Pinpoint the cell where the given text exists, returning its (X, Y) midpoint coordinate. 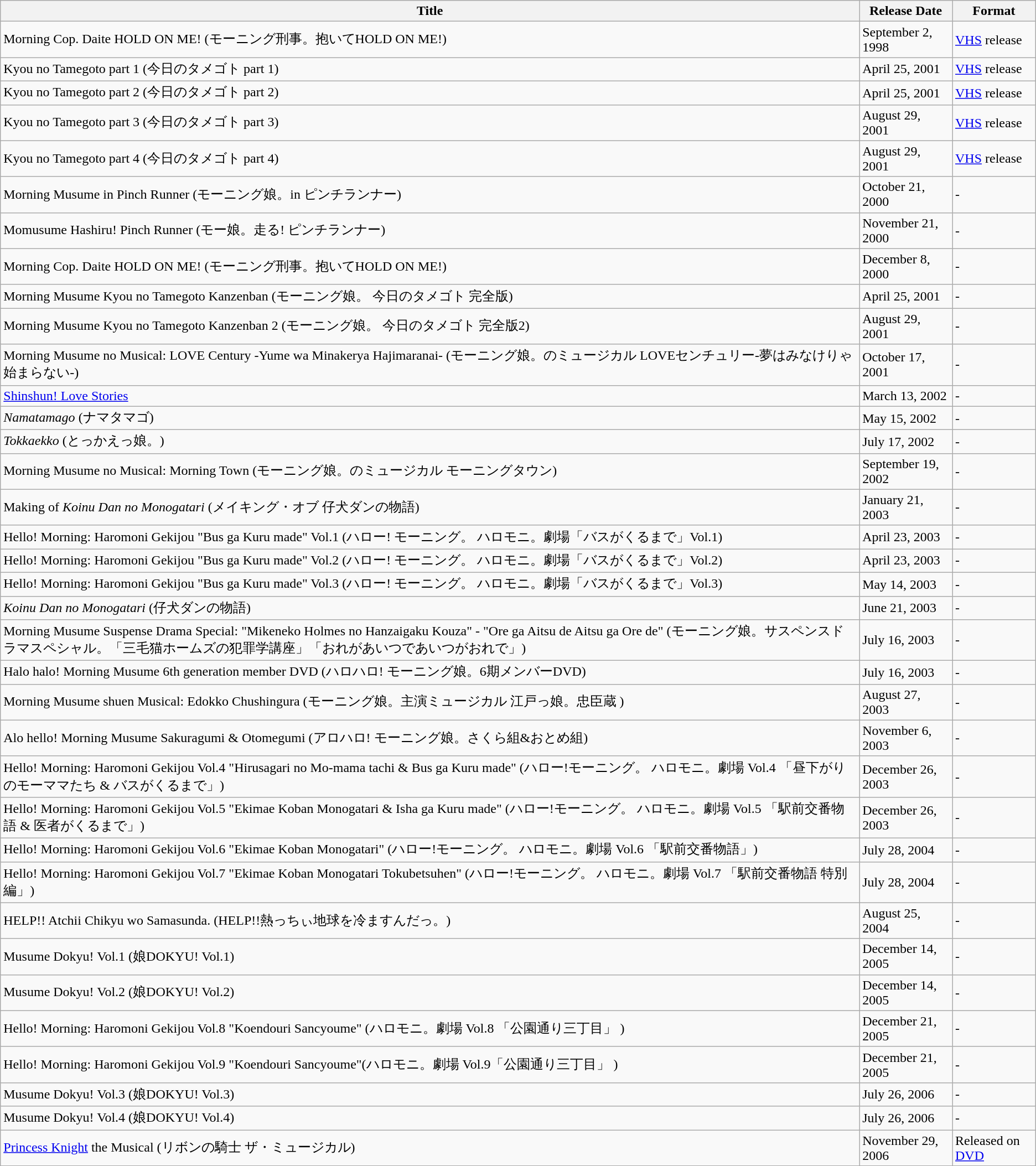
March 13, 2002 (906, 396)
Hello! Morning: Haromoni Gekijou "Bus ga Kuru made" Vol.1 (ハロー! モーニング。 ハロモニ。劇場「バスがくるまで」Vol.1) (430, 537)
Morning Musume Kyou no Tamegoto Kanzenban (モーニング娘。 今日のタメゴト 完全版) (430, 297)
Shinshun! Love Stories (430, 396)
Musume Dokyu! Vol.1 (娘DOKYU! Vol.1) (430, 956)
Hello! Morning: Haromoni Gekijou Vol.6 "Ekimae Koban Monogatari" (ハロー!モーニング。 ハロモニ。劇場 Vol.6 「駅前交番物語」) (430, 850)
January 21, 2003 (906, 507)
Hello! Morning: Haromoni Gekijou Vol.8 "Koendouri Sancyoume" (ハロモニ。劇場 Vol.8 「公園通り三丁目」 ) (430, 1028)
Halo halo! Morning Musume 6th generation member DVD (ハロハロ! モーニング娘。6期メンバーDVD) (430, 673)
Musume Dokyu! Vol.3 (娘DOKYU! Vol.3) (430, 1095)
Musume Dokyu! Vol.4 (娘DOKYU! Vol.4) (430, 1118)
Kyou no Tamegoto part 1 (今日のタメゴト part 1) (430, 70)
Koinu Dan no Monogatari (仔犬ダンの物語) (430, 608)
Hello! Morning: Haromoni Gekijou Vol.7 "Ekimae Koban Monogatari Tokubetsuhen" (ハロー!モーニング。 ハロモニ。劇場 Vol.7 「駅前交番物語 特別編」) (430, 882)
Namatamago (ナマタマゴ) (430, 418)
Musume Dokyu! Vol.2 (娘DOKYU! Vol.2) (430, 993)
May 15, 2002 (906, 418)
Morning Musume shuen Musical: Edokko Chushingura (モーニング娘。主演ミュージカル 江戸っ娘。忠臣蔵 ) (430, 702)
November 21, 2000 (906, 230)
Hello! Morning: Haromoni Gekijou Vol.9 "Koendouri Sancyoume"(ハロモニ。劇場 Vol.9「公園通り三丁目」 ) (430, 1065)
Release Date (906, 11)
Hello! Morning: Haromoni Gekijou Vol.4 "Hirusagari no Mo-mama tachi & Bus ga Kuru made" (ハロー!モーニング。 ハロモニ。劇場 Vol.4 「昼下がりのモーママたち & バスがくるまで」) (430, 776)
Kyou no Tamegoto part 4 (今日のタメゴト part 4) (430, 158)
Format (994, 11)
Morning Musume no Musical: LOVE Century -Yume wa Minakerya Hajimaranai- (モーニング娘。のミュージカル LOVEセンチュリー-夢はみなけりゃ始まらない-) (430, 365)
June 21, 2003 (906, 608)
October 21, 2000 (906, 195)
HELP!! Atchii Chikyu wo Samasunda. (HELP!!熱っちぃ地球を冷ますんだっ。) (430, 921)
September 2, 1998 (906, 40)
May 14, 2003 (906, 584)
Tokkaekko (とっかえっ娘。) (430, 442)
July 17, 2002 (906, 442)
Kyou no Tamegoto part 2 (今日のタメゴト part 2) (430, 93)
October 17, 2001 (906, 365)
December 8, 2000 (906, 267)
Morning Musume no Musical: Morning Town (モーニング娘。のミュージカル モーニングタウン) (430, 471)
Hello! Morning: Haromoni Gekijou "Bus ga Kuru made" Vol.2 (ハロー! モーニング。 ハロモニ。劇場「バスがくるまで」Vol.2) (430, 561)
Hello! Morning: Haromoni Gekijou Vol.5 "Ekimae Koban Monogatari & Isha ga Kuru made" (ハロー!モーニング。 ハロモニ。劇場 Vol.5 「駅前交番物語 & 医者がくるまで」) (430, 817)
Making of Koinu Dan no Monogatari (メイキング・オブ 仔犬ダンの物語) (430, 507)
Morning Musume Kyou no Tamegoto Kanzenban 2 (モーニング娘。 今日のタメゴト 完全版2) (430, 327)
Released on DVD (994, 1148)
Kyou no Tamegoto part 3 (今日のタメゴト part 3) (430, 123)
Title (430, 11)
August 25, 2004 (906, 921)
November 6, 2003 (906, 738)
November 29, 2006 (906, 1148)
Princess Knight the Musical (リボンの騎士 ザ・ミュージカル) (430, 1148)
Alo hello! Morning Musume Sakuragumi & Otomegumi (アロハロ! モーニング娘。さくら組&おとめ組) (430, 738)
Morning Musume in Pinch Runner (モーニング娘。in ピンチランナー) (430, 195)
Momusume Hashiru! Pinch Runner (モー娘。走る! ピンチランナー) (430, 230)
August 27, 2003 (906, 702)
Hello! Morning: Haromoni Gekijou "Bus ga Kuru made" Vol.3 (ハロー! モーニング。 ハロモニ。劇場「バスがくるまで」Vol.3) (430, 584)
September 19, 2002 (906, 471)
